Pinpoint the cell where the given text exists, returning its [X, Y] midpoint coordinate. 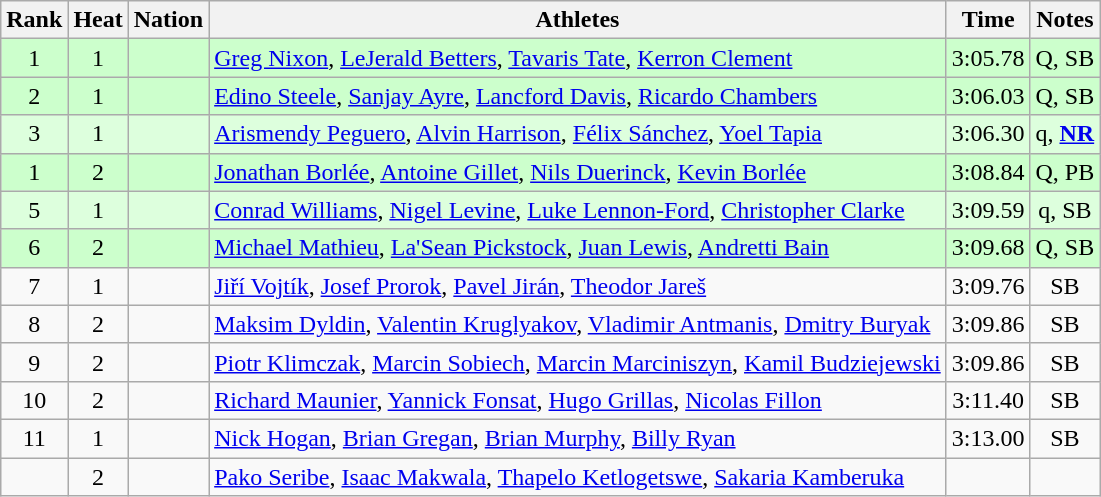
5 [34, 210]
8 [34, 324]
q, NR [1065, 134]
10 [34, 400]
Rank [34, 20]
6 [34, 248]
Michael Mathieu, La'Sean Pickstock, Juan Lewis, Andretti Bain [578, 248]
q, SB [1065, 210]
Time [988, 20]
11 [34, 438]
3:06.30 [988, 134]
3:09.59 [988, 210]
3:08.84 [988, 172]
Richard Maunier, Yannick Fonsat, Hugo Grillas, Nicolas Fillon [578, 400]
3:06.03 [988, 96]
Nation [168, 20]
3:05.78 [988, 58]
Notes [1065, 20]
Q, PB [1065, 172]
Pako Seribe, Isaac Makwala, Thapelo Ketlogetswe, Sakaria Kamberuka [578, 477]
3 [34, 134]
Arismendy Peguero, Alvin Harrison, Félix Sánchez, Yoel Tapia [578, 134]
9 [34, 362]
Conrad Williams, Nigel Levine, Luke Lennon-Ford, Christopher Clarke [578, 210]
3:11.40 [988, 400]
Maksim Dyldin, Valentin Kruglyakov, Vladimir Antmanis, Dmitry Buryak [578, 324]
Heat [98, 20]
Nick Hogan, Brian Gregan, Brian Murphy, Billy Ryan [578, 438]
Greg Nixon, LeJerald Betters, Tavaris Tate, Kerron Clement [578, 58]
3:09.68 [988, 248]
Edino Steele, Sanjay Ayre, Lancford Davis, Ricardo Chambers [578, 96]
7 [34, 286]
3:13.00 [988, 438]
3:09.76 [988, 286]
Piotr Klimczak, Marcin Sobiech, Marcin Marciniszyn, Kamil Budziejewski [578, 362]
Jiří Vojtík, Josef Prorok, Pavel Jirán, Theodor Jareš [578, 286]
Jonathan Borlée, Antoine Gillet, Nils Duerinck, Kevin Borlée [578, 172]
Athletes [578, 20]
